Capture the cell that displays the provided text and extract its (X, Y) central coordinate. 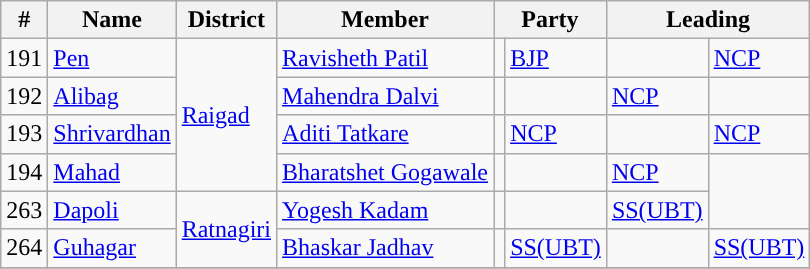
Leading (708, 20)
Dapoli (112, 210)
Pen (112, 58)
Bharatshet Gogawale (386, 172)
264 (24, 248)
191 (24, 58)
Aditi Tatkare (386, 134)
Member (386, 20)
Shrivardhan (112, 134)
263 (24, 210)
194 (24, 172)
# (24, 20)
Mahad (112, 172)
Mahendra Dalvi (386, 96)
Yogesh Kadam (386, 210)
193 (24, 134)
Guhagar (112, 248)
Ratnagiri (226, 229)
Alibag (112, 96)
Bhaskar Jadhav (386, 248)
Ravisheth Patil (386, 58)
Raigad (226, 115)
Party (550, 20)
District (226, 20)
BJP (556, 58)
Name (112, 20)
192 (24, 96)
